Extract the [X, Y] coordinate from the center of the cell holding the provided text.  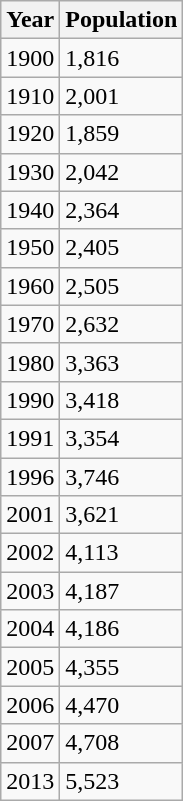
4,186 [122, 629]
1,859 [122, 134]
2,364 [122, 210]
1990 [30, 400]
2001 [30, 515]
2,505 [122, 286]
Population [122, 20]
3,418 [122, 400]
4,187 [122, 591]
2005 [30, 667]
1996 [30, 477]
2003 [30, 591]
1970 [30, 324]
2,042 [122, 172]
4,470 [122, 705]
1940 [30, 210]
2,405 [122, 248]
1910 [30, 96]
2002 [30, 553]
2013 [30, 781]
2004 [30, 629]
4,355 [122, 667]
4,708 [122, 743]
1,816 [122, 58]
1900 [30, 58]
4,113 [122, 553]
1950 [30, 248]
1991 [30, 438]
1960 [30, 286]
Year [30, 20]
2,632 [122, 324]
3,354 [122, 438]
2,001 [122, 96]
3,363 [122, 362]
2007 [30, 743]
1920 [30, 134]
1930 [30, 172]
5,523 [122, 781]
3,621 [122, 515]
2006 [30, 705]
1980 [30, 362]
3,746 [122, 477]
